Search for the cell housing the specified text and yield its (x, y) center coordinate. 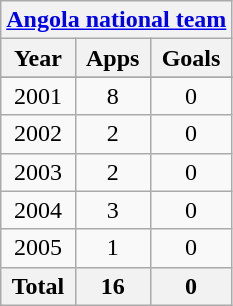
Total (38, 286)
Angola national team (116, 20)
8 (112, 96)
Apps (112, 58)
Goals (191, 58)
2003 (38, 172)
1 (112, 248)
3 (112, 210)
2004 (38, 210)
2005 (38, 248)
2002 (38, 134)
Year (38, 58)
16 (112, 286)
2001 (38, 96)
